Scan for the cell matching the given text and deliver its [x, y] coordinate at center. 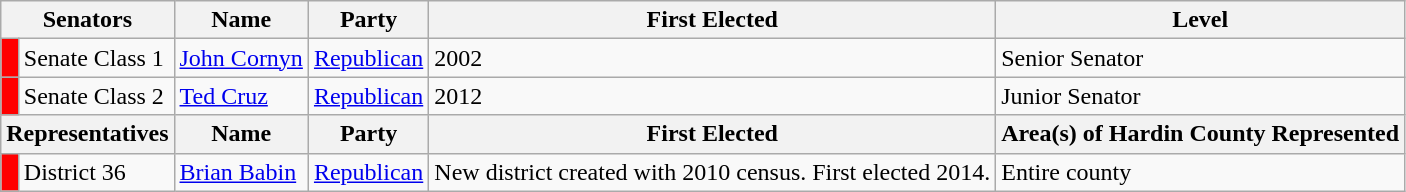
Senior Senator [1200, 58]
2002 [712, 58]
2012 [712, 96]
Junior Senator [1200, 96]
Senate Class 2 [96, 96]
Area(s) of Hardin County Represented [1200, 134]
New district created with 2010 census. First elected 2014. [712, 172]
Brian Babin [241, 172]
Senators [88, 20]
Entire county [1200, 172]
John Cornyn [241, 58]
Representatives [88, 134]
Ted Cruz [241, 96]
Senate Class 1 [96, 58]
Level [1200, 20]
District 36 [96, 172]
